Extract the [X, Y] coordinate from the center of the cell holding the provided text.  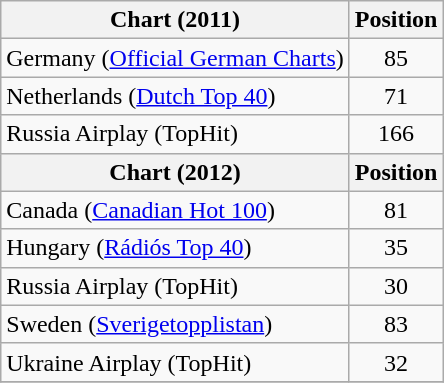
166 [396, 134]
30 [396, 286]
Canada (Canadian Hot 100) [175, 210]
Sweden (Sverigetopplistan) [175, 324]
Netherlands (Dutch Top 40) [175, 96]
Ukraine Airplay (TopHit) [175, 362]
32 [396, 362]
Hungary (Rádiós Top 40) [175, 248]
Germany (Official German Charts) [175, 58]
Chart (2012) [175, 172]
85 [396, 58]
Chart (2011) [175, 20]
81 [396, 210]
35 [396, 248]
83 [396, 324]
71 [396, 96]
